Find where the given text appears and provide that cell's center as (x, y) coordinate. 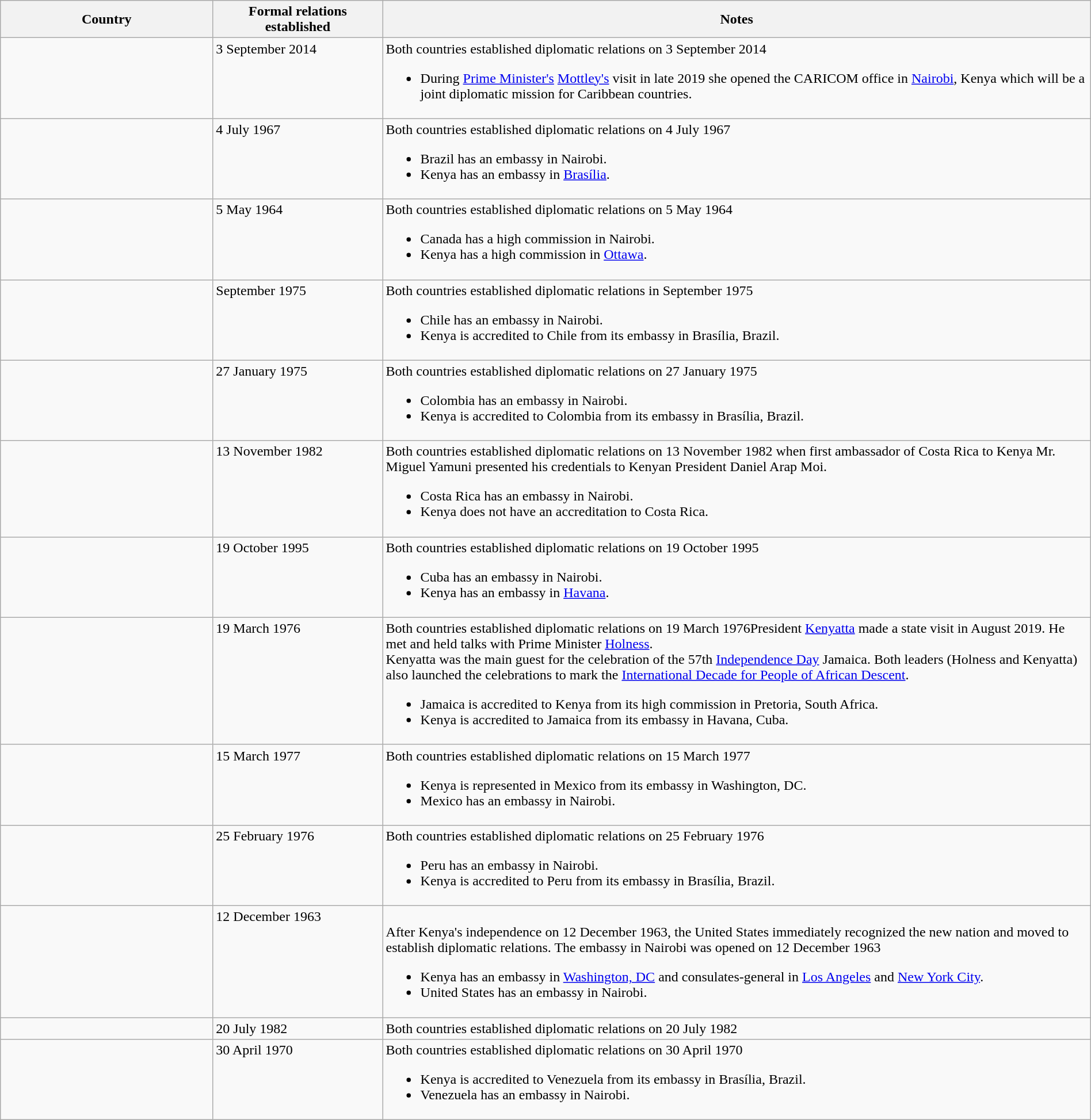
Country (107, 20)
20 July 1982 (298, 1028)
4 July 1967 (298, 159)
19 March 1976 (298, 681)
30 April 1970 (298, 1080)
September 1975 (298, 320)
13 November 1982 (298, 489)
Formal relations established (298, 20)
Both countries established diplomatic relations on 20 July 1982 (737, 1028)
3 September 2014 (298, 78)
27 January 1975 (298, 400)
5 May 1964 (298, 239)
15 March 1977 (298, 785)
19 October 1995 (298, 577)
25 February 1976 (298, 865)
Both countries established diplomatic relations on 5 May 1964Canada has a high commission in Nairobi.Kenya has a high commission in Ottawa. (737, 239)
Both countries established diplomatic relations on 4 July 1967Brazil has an embassy in Nairobi.Kenya has an embassy in Brasília. (737, 159)
12 December 1963 (298, 961)
Notes (737, 20)
Both countries established diplomatic relations on 19 October 1995Cuba has an embassy in Nairobi.Kenya has an embassy in Havana. (737, 577)
